Output the (x, y) coordinate of the center of the cell containing the given text.  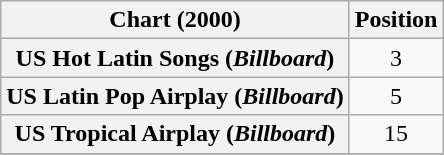
US Latin Pop Airplay (Billboard) (175, 96)
US Tropical Airplay (Billboard) (175, 134)
15 (396, 134)
3 (396, 58)
5 (396, 96)
Position (396, 20)
US Hot Latin Songs (Billboard) (175, 58)
Chart (2000) (175, 20)
